Identify which cell holds the provided text, then report its (x, y) central coordinate. 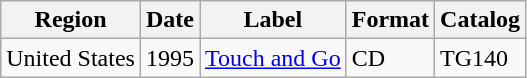
TG140 (480, 58)
Touch and Go (274, 58)
Region (71, 20)
CD (390, 58)
1995 (170, 58)
Date (170, 20)
Format (390, 20)
United States (71, 58)
Catalog (480, 20)
Label (274, 20)
